Return (X, Y) of the center of cell containing provided text 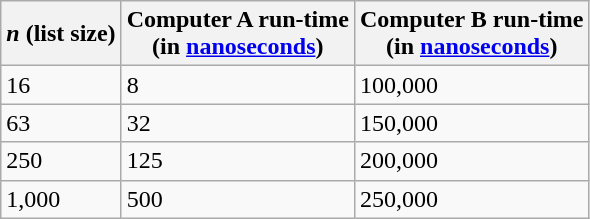
250,000 (472, 199)
63 (61, 123)
100,000 (472, 85)
1,000 (61, 199)
Computer A run-time(in nanoseconds) (238, 34)
8 (238, 85)
250 (61, 161)
500 (238, 199)
125 (238, 161)
16 (61, 85)
n (list size) (61, 34)
150,000 (472, 123)
Computer B run-time(in nanoseconds) (472, 34)
32 (238, 123)
200,000 (472, 161)
